Determine the [x, y] coordinate at the center of the cell enclosing the given text.  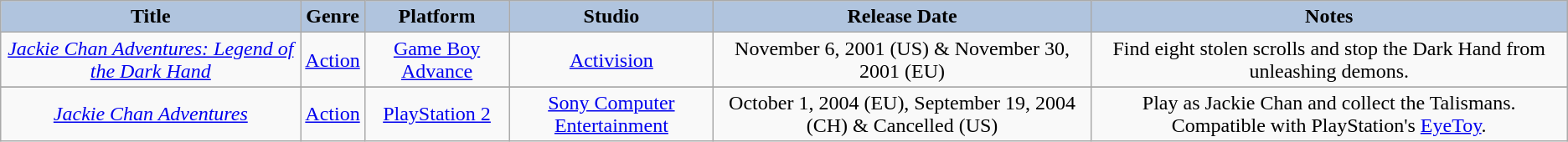
Jackie Chan Adventures [151, 114]
Game Boy Advance [437, 60]
Platform [437, 17]
Play as Jackie Chan and collect the Talismans. Compatible with PlayStation's EyeToy. [1328, 114]
Sony Computer Entertainment [611, 114]
Studio [611, 17]
PlayStation 2 [437, 114]
Title [151, 17]
October 1, 2004 (EU), September 19, 2004 (CH) & Cancelled (US) [902, 114]
Find eight stolen scrolls and stop the Dark Hand from unleashing demons. [1328, 60]
Jackie Chan Adventures: Legend of the Dark Hand [151, 60]
Notes [1328, 17]
Activision [611, 60]
Genre [333, 17]
Release Date [902, 17]
November 6, 2001 (US) & November 30, 2001 (EU) [902, 60]
